Identify which cell holds the provided text, then report its (X, Y) central coordinate. 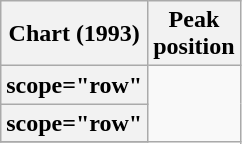
Chart (1993) (74, 34)
Peakposition (194, 34)
